Return the (x, y) coordinate for the center point of the cell that contains the specified text.  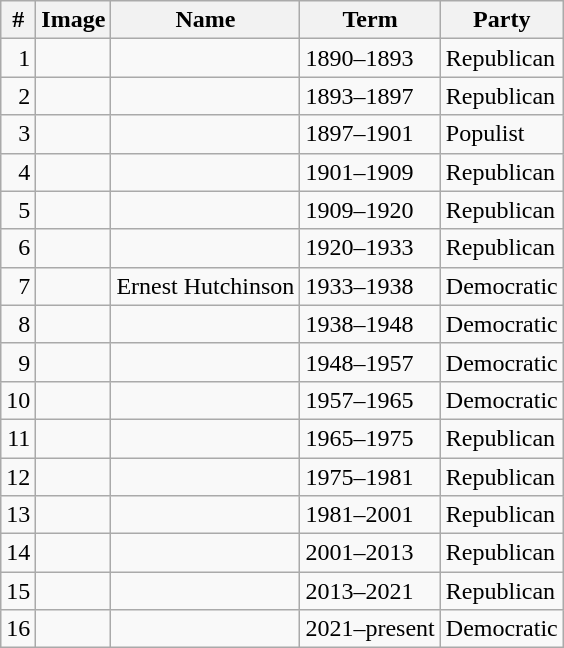
Party (502, 20)
1933–1938 (370, 286)
8 (18, 324)
9 (18, 362)
# (18, 20)
1981–2001 (370, 515)
2001–2013 (370, 553)
1920–1933 (370, 248)
Name (206, 20)
Image (74, 20)
11 (18, 438)
1938–1948 (370, 324)
6 (18, 248)
1 (18, 58)
1957–1965 (370, 400)
7 (18, 286)
1948–1957 (370, 362)
1893–1897 (370, 96)
16 (18, 629)
15 (18, 591)
1901–1909 (370, 172)
5 (18, 210)
13 (18, 515)
4 (18, 172)
Ernest Hutchinson (206, 286)
Populist (502, 134)
12 (18, 477)
14 (18, 553)
2013–2021 (370, 591)
10 (18, 400)
1897–1901 (370, 134)
1890–1893 (370, 58)
Term (370, 20)
1975–1981 (370, 477)
1965–1975 (370, 438)
1909–1920 (370, 210)
2 (18, 96)
3 (18, 134)
2021–present (370, 629)
